Scan for the cell matching the given text and deliver its [X, Y] coordinate at center. 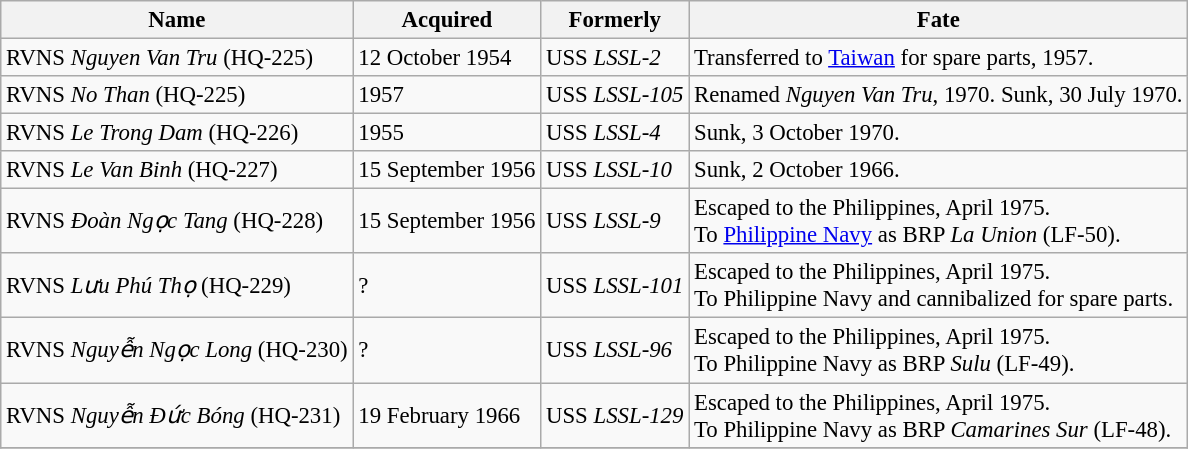
1955 [447, 133]
RVNS Nguyen Van Tru (HQ-225) [177, 58]
12 October 1954 [447, 58]
RVNS Lưu Phú Thọ (HQ-229) [177, 286]
Sunk, 2 October 1966. [938, 170]
Renamed Nguyen Van Tru, 1970. Sunk, 30 July 1970. [938, 95]
19 February 1966 [447, 416]
RVNS Le Van Binh (HQ-227) [177, 170]
RVNS Nguyễn Ngọc Long (HQ-230) [177, 350]
RVNS No Than (HQ-225) [177, 95]
Escaped to the Philippines, April 1975.To Philippine Navy as BRP Camarines Sur (LF-48). [938, 416]
RVNS Le Trong Dam (HQ-226) [177, 133]
Fate [938, 20]
1957 [447, 95]
USS LSSL-129 [615, 416]
Name [177, 20]
USS LSSL-9 [615, 222]
Escaped to the Philippines, April 1975.To Philippine Navy as BRP La Union (LF-50). [938, 222]
USS LSSL-105 [615, 95]
Escaped to the Philippines, April 1975.To Philippine Navy as BRP Sulu (LF-49). [938, 350]
USS LSSL-96 [615, 350]
USS LSSL-101 [615, 286]
Transferred to Taiwan for spare parts, 1957. [938, 58]
Formerly [615, 20]
USS LSSL-2 [615, 58]
Escaped to the Philippines, April 1975.To Philippine Navy and cannibalized for spare parts. [938, 286]
RVNS Nguyễn Đức Bóng (HQ-231) [177, 416]
Sunk, 3 October 1970. [938, 133]
Acquired [447, 20]
RVNS Đoàn Ngọc Tang (HQ-228) [177, 222]
USS LSSL-4 [615, 133]
USS LSSL-10 [615, 170]
